Pinpoint the cell where the given text exists, returning its (x, y) midpoint coordinate. 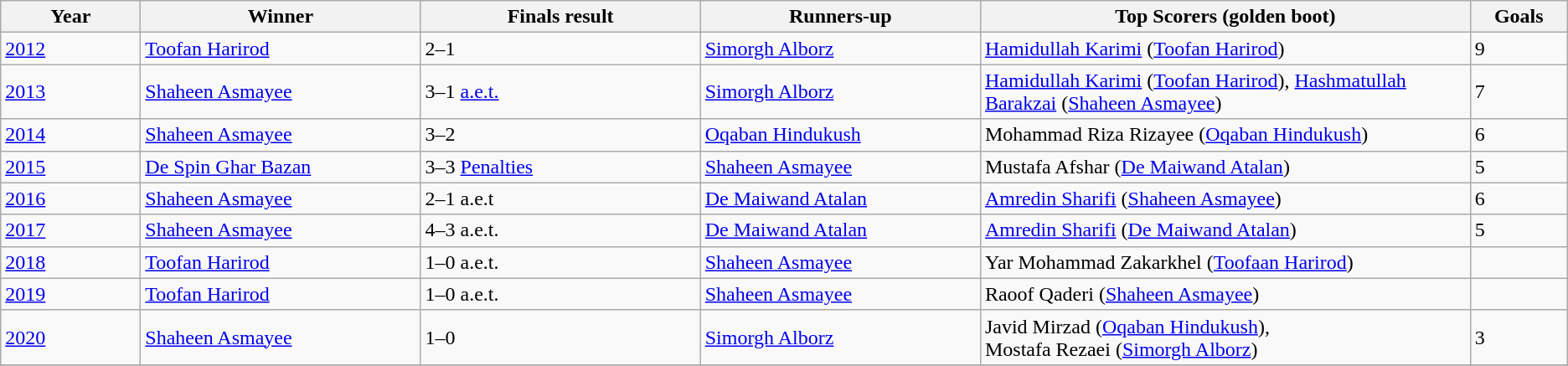
2019 (70, 294)
7 (1519, 92)
2013 (70, 92)
Finals result (560, 17)
3–2 (560, 135)
2018 (70, 262)
Javid Mirzad (Oqaban Hindukush), Mostafa Rezaei (Simorgh Alborz) (1225, 337)
2–1 a.e.t (560, 198)
Runners-up (840, 17)
2015 (70, 167)
1–0 (560, 337)
Hamidullah Karimi (Toofan Harirod), Hashmatullah Barakzai (Shaheen Asmayee) (1225, 92)
Amredin Sharifi (De Maiwand Atalan) (1225, 230)
2016 (70, 198)
2–1 (560, 49)
Top Scorers (golden boot) (1225, 17)
Yar Mohammad Zakarkhel (Toofaan Harirod) (1225, 262)
Mustafa Afshar (De Maiwand Atalan) (1225, 167)
De Spin Ghar Bazan (281, 167)
Amredin Sharifi (Shaheen Asmayee) (1225, 198)
Hamidullah Karimi (Toofan Harirod) (1225, 49)
Winner (281, 17)
Year (70, 17)
2014 (70, 135)
3–3 Penalties (560, 167)
9 (1519, 49)
2020 (70, 337)
Raoof Qaderi (Shaheen Asmayee) (1225, 294)
Oqaban Hindukush (840, 135)
4–3 a.e.t. (560, 230)
3 (1519, 337)
2012 (70, 49)
Goals (1519, 17)
3–1 a.e.t. (560, 92)
2017 (70, 230)
Mohammad Riza Rizayee (Oqaban Hindukush) (1225, 135)
